Search for the cell housing the specified text and yield its [X, Y] center coordinate. 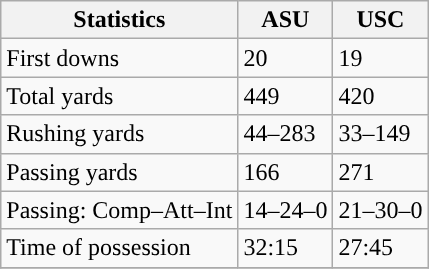
First downs [120, 58]
32:15 [286, 248]
Passing: Comp–Att–Int [120, 210]
Total yards [120, 96]
27:45 [380, 248]
44–283 [286, 134]
449 [286, 96]
271 [380, 172]
Passing yards [120, 172]
USC [380, 20]
ASU [286, 20]
19 [380, 58]
Time of possession [120, 248]
33–149 [380, 134]
420 [380, 96]
20 [286, 58]
166 [286, 172]
Rushing yards [120, 134]
Statistics [120, 20]
21–30–0 [380, 210]
14–24–0 [286, 210]
